Output the (x, y) coordinate of the center of the cell containing the given text.  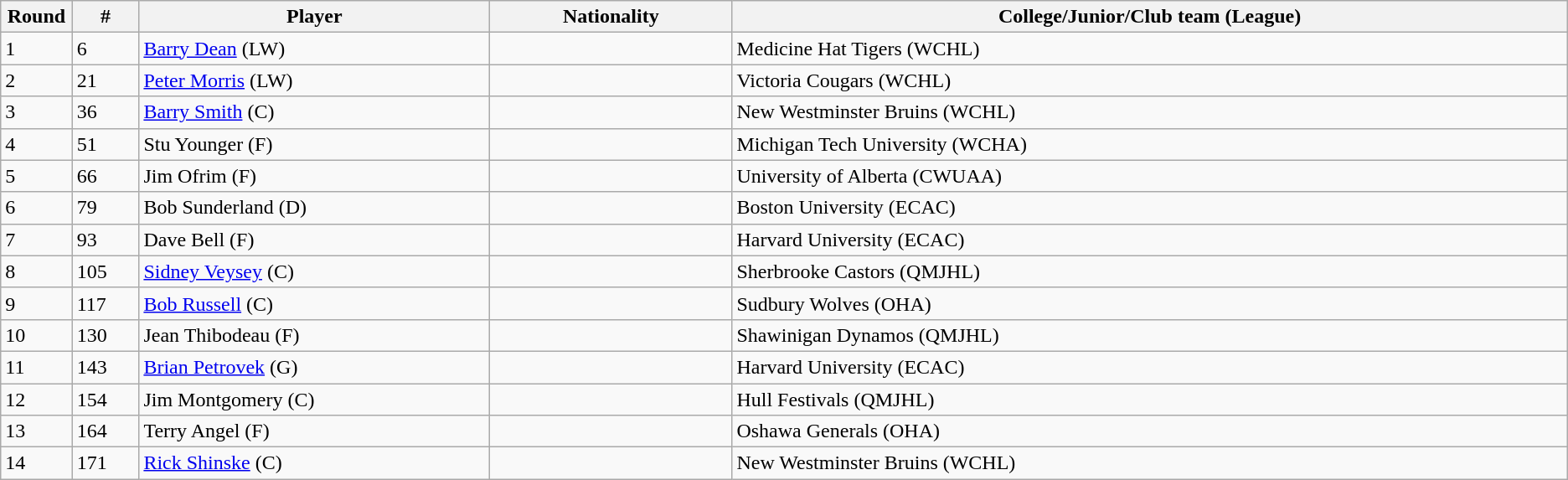
9 (37, 303)
Peter Morris (LW) (315, 80)
Medicine Hat Tigers (WCHL) (1149, 49)
164 (106, 431)
36 (106, 112)
66 (106, 176)
Sidney Veysey (C) (315, 271)
Dave Bell (F) (315, 240)
79 (106, 208)
5 (37, 176)
Rick Shinske (C) (315, 463)
105 (106, 271)
Michigan Tech University (WCHA) (1149, 144)
# (106, 17)
Bob Russell (C) (315, 303)
Jim Montgomery (C) (315, 400)
College/Junior/Club team (League) (1149, 17)
51 (106, 144)
12 (37, 400)
Victoria Cougars (WCHL) (1149, 80)
Barry Smith (C) (315, 112)
117 (106, 303)
130 (106, 335)
Brian Petrovek (G) (315, 367)
93 (106, 240)
1 (37, 49)
143 (106, 367)
Jim Ofrim (F) (315, 176)
Boston University (ECAC) (1149, 208)
Sherbrooke Castors (QMJHL) (1149, 271)
13 (37, 431)
Sudbury Wolves (OHA) (1149, 303)
Shawinigan Dynamos (QMJHL) (1149, 335)
7 (37, 240)
4 (37, 144)
11 (37, 367)
154 (106, 400)
Bob Sunderland (D) (315, 208)
Barry Dean (LW) (315, 49)
University of Alberta (CWUAA) (1149, 176)
Nationality (611, 17)
Round (37, 17)
21 (106, 80)
Jean Thibodeau (F) (315, 335)
8 (37, 271)
Hull Festivals (QMJHL) (1149, 400)
10 (37, 335)
Player (315, 17)
Oshawa Generals (OHA) (1149, 431)
3 (37, 112)
Stu Younger (F) (315, 144)
14 (37, 463)
171 (106, 463)
Terry Angel (F) (315, 431)
2 (37, 80)
